Return (x, y) of the center of cell containing provided text 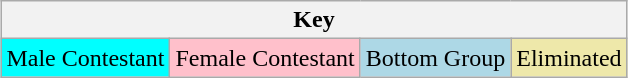
Key (314, 20)
Eliminated (569, 58)
Male Contestant (86, 58)
Female Contestant (265, 58)
Bottom Group (435, 58)
